Identify which cell holds the provided text, then report its [x, y] central coordinate. 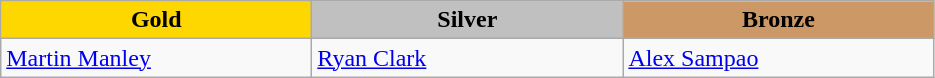
Alex Sampao [778, 58]
Silver [468, 20]
Gold [156, 20]
Martin Manley [156, 58]
Ryan Clark [468, 58]
Bronze [778, 20]
